Provide the [X, Y] coordinate of the cell's center where the given text is located.  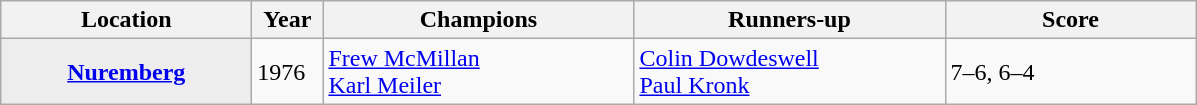
Runners-up [790, 20]
Champions [478, 20]
Location [126, 20]
1976 [288, 72]
Nuremberg [126, 72]
Frew McMillan Karl Meiler [478, 72]
7–6, 6–4 [1070, 72]
Score [1070, 20]
Colin Dowdeswell Paul Kronk [790, 72]
Year [288, 20]
